Locate the cell with the specified text and output its (x, y) center coordinate. 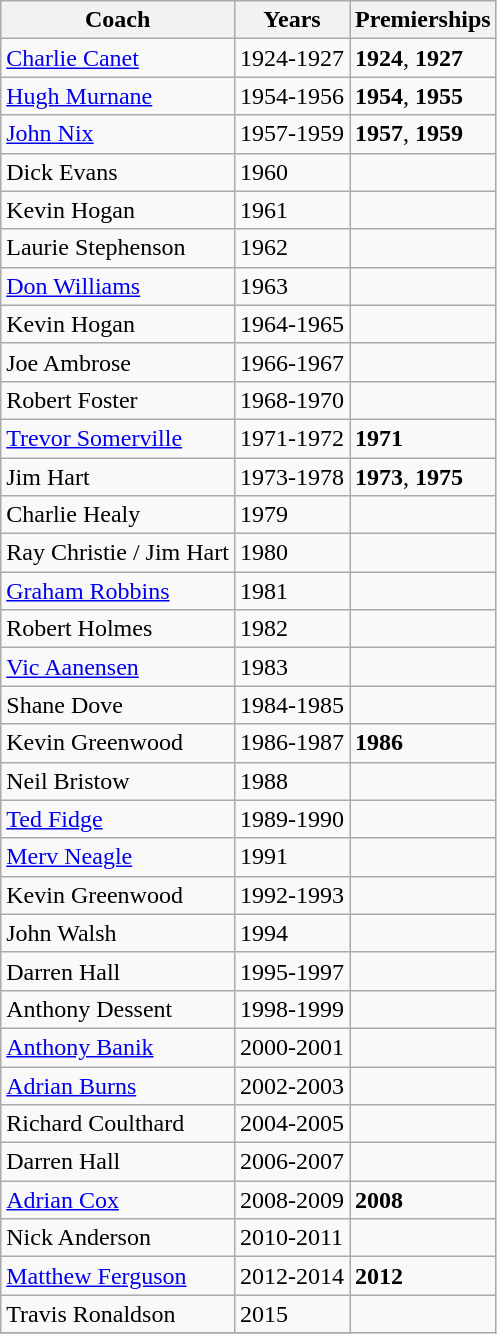
2008 (424, 1200)
1982 (292, 629)
1988 (292, 781)
Richard Coulthard (118, 1124)
Neil Bristow (118, 781)
2006-2007 (292, 1162)
Anthony Dessent (118, 1009)
1992-1993 (292, 895)
1968-1970 (292, 400)
Shane Dove (118, 705)
2012-2014 (292, 1276)
2012 (424, 1276)
Charlie Healy (118, 515)
Hugh Murnane (118, 96)
Robert Foster (118, 400)
Joe Ambrose (118, 362)
Premierships (424, 20)
1984-1985 (292, 705)
2008-2009 (292, 1200)
1960 (292, 172)
1962 (292, 248)
John Nix (118, 134)
Laurie Stephenson (118, 248)
1957, 1959 (424, 134)
1991 (292, 857)
1979 (292, 515)
1957-1959 (292, 134)
1973-1978 (292, 477)
1994 (292, 933)
Graham Robbins (118, 591)
1981 (292, 591)
Ray Christie / Jim Hart (118, 553)
1966-1967 (292, 362)
Matthew Ferguson (118, 1276)
Dick Evans (118, 172)
Ted Fidge (118, 819)
1924-1927 (292, 58)
Jim Hart (118, 477)
Don Williams (118, 286)
Trevor Somerville (118, 438)
1963 (292, 286)
2015 (292, 1314)
1961 (292, 210)
1973, 1975 (424, 477)
Coach (118, 20)
1998-1999 (292, 1009)
Adrian Cox (118, 1200)
1986 (424, 743)
1954, 1955 (424, 96)
1980 (292, 553)
Anthony Banik (118, 1047)
1971-1972 (292, 438)
John Walsh (118, 933)
1971 (424, 438)
1964-1965 (292, 324)
2004-2005 (292, 1124)
1983 (292, 667)
2002-2003 (292, 1085)
Robert Holmes (118, 629)
Charlie Canet (118, 58)
1954-1956 (292, 96)
1995-1997 (292, 971)
2000-2001 (292, 1047)
Merv Neagle (118, 857)
Travis Ronaldson (118, 1314)
Adrian Burns (118, 1085)
1986-1987 (292, 743)
Years (292, 20)
1924, 1927 (424, 58)
Vic Aanensen (118, 667)
Nick Anderson (118, 1238)
2010-2011 (292, 1238)
1989-1990 (292, 819)
